Return (X, Y) of the center of cell containing provided text 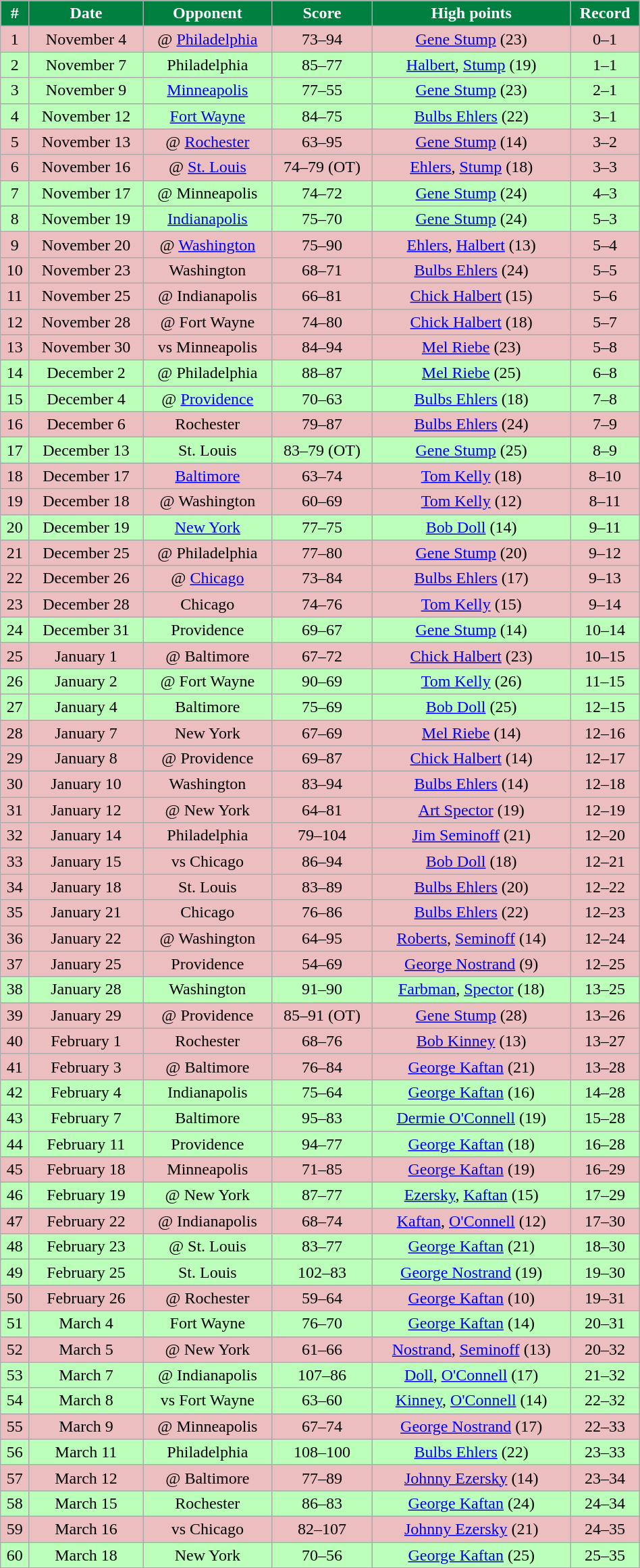
12 (15, 322)
12–22 (605, 887)
8–9 (605, 450)
9 (15, 244)
63–74 (321, 476)
Johnny Ezersky (14) (471, 1478)
George Nostrand (19) (471, 1272)
January 8 (86, 759)
27 (15, 707)
February 22 (86, 1221)
83–94 (321, 784)
January 12 (86, 810)
George Kaftan (16) (471, 1092)
7–9 (605, 425)
February 3 (86, 1066)
Bulbs Ehlers (20) (471, 887)
Gene Stump (25) (471, 450)
73–94 (321, 39)
November 16 (86, 167)
1–1 (605, 65)
18 (15, 476)
November 25 (86, 296)
George Nostrand (9) (471, 964)
20–31 (605, 1324)
December 18 (86, 502)
January 4 (86, 707)
23–34 (605, 1478)
December 28 (86, 604)
77–80 (321, 553)
52 (15, 1349)
76–70 (321, 1324)
18–30 (605, 1247)
November 4 (86, 39)
February 18 (86, 1170)
November 28 (86, 322)
36 (15, 938)
Art Spector (19) (471, 810)
82–107 (321, 1529)
68–71 (321, 270)
10–15 (605, 655)
74–79 (OT) (321, 167)
March 12 (86, 1478)
28 (15, 732)
30 (15, 784)
Nostrand, Seminoff (13) (471, 1349)
50 (15, 1298)
George Kaftan (14) (471, 1324)
January 2 (86, 681)
66–81 (321, 296)
January 1 (86, 655)
19–31 (605, 1298)
73–84 (321, 578)
16 (15, 425)
November 30 (86, 348)
79–87 (321, 425)
87–77 (321, 1195)
Kinney, O'Connell (14) (471, 1401)
January 18 (86, 887)
56 (15, 1452)
February 4 (86, 1092)
Bulbs Ehlers (17) (471, 578)
51 (15, 1324)
February 26 (86, 1298)
29 (15, 759)
94–77 (321, 1144)
November 17 (86, 193)
77–75 (321, 527)
70–63 (321, 399)
77–89 (321, 1478)
35 (15, 913)
24–34 (605, 1503)
March 15 (86, 1503)
January 7 (86, 732)
43 (15, 1118)
January 28 (86, 990)
December 6 (86, 425)
@ Chicago (207, 578)
46 (15, 1195)
February 25 (86, 1272)
November 9 (86, 90)
22 (15, 578)
24 (15, 630)
Chick Halbert (18) (471, 322)
January 14 (86, 836)
9–12 (605, 553)
2–1 (605, 90)
69–67 (321, 630)
6 (15, 167)
63–60 (321, 1401)
December 25 (86, 553)
16–29 (605, 1170)
38 (15, 990)
5–5 (605, 270)
Ehlers, Stump (18) (471, 167)
22–33 (605, 1426)
13–25 (605, 990)
Record (605, 13)
15 (15, 399)
Doll, O'Connell (17) (471, 1375)
Chick Halbert (14) (471, 759)
November 23 (86, 270)
Bob Kinney (13) (471, 1041)
December 2 (86, 373)
February 1 (86, 1041)
7–8 (605, 399)
6–8 (605, 373)
60 (15, 1555)
13–27 (605, 1041)
19 (15, 502)
23–33 (605, 1452)
November 19 (86, 219)
74–72 (321, 193)
14 (15, 373)
45 (15, 1170)
3–3 (605, 167)
12–21 (605, 861)
vs Minneapolis (207, 348)
69–87 (321, 759)
108–100 (321, 1452)
37 (15, 964)
23 (15, 604)
84–75 (321, 116)
February 7 (86, 1118)
Gene Stump (28) (471, 1015)
December 17 (86, 476)
54 (15, 1401)
67–72 (321, 655)
107–86 (321, 1375)
17–30 (605, 1221)
January 29 (86, 1015)
64–81 (321, 810)
61–66 (321, 1349)
George Kaftan (25) (471, 1555)
9–14 (605, 604)
10–14 (605, 630)
George Kaftan (24) (471, 1503)
Kaftan, O'Connell (12) (471, 1221)
5–7 (605, 322)
31 (15, 810)
74–80 (321, 322)
Dermie O'Connell (19) (471, 1118)
5–8 (605, 348)
76–84 (321, 1066)
75–69 (321, 707)
84–94 (321, 348)
Chick Halbert (23) (471, 655)
December 13 (86, 450)
January 10 (86, 784)
Mel Riebe (25) (471, 373)
January 15 (86, 861)
74–76 (321, 604)
9–13 (605, 578)
13–28 (605, 1066)
12–24 (605, 938)
Date (86, 13)
Gene Stump (20) (471, 553)
February 23 (86, 1247)
85–77 (321, 65)
83–77 (321, 1247)
Johnny Ezersky (21) (471, 1529)
67–74 (321, 1426)
George Nostrand (17) (471, 1426)
Tom Kelly (26) (471, 681)
November 12 (86, 116)
13–26 (605, 1015)
5–6 (605, 296)
13 (15, 348)
9–11 (605, 527)
November 20 (86, 244)
December 19 (86, 527)
12–18 (605, 784)
Bulbs Ehlers (18) (471, 399)
12–19 (605, 810)
64–95 (321, 938)
54–69 (321, 964)
21–32 (605, 1375)
59–64 (321, 1298)
2 (15, 65)
Ezersky, Kaftan (15) (471, 1195)
83–79 (OT) (321, 450)
vs Fort Wayne (207, 1401)
0–1 (605, 39)
12–20 (605, 836)
8 (15, 219)
January 25 (86, 964)
68–74 (321, 1221)
November 13 (86, 142)
February 19 (86, 1195)
January 22 (86, 938)
58 (15, 1503)
Bob Doll (14) (471, 527)
Tom Kelly (15) (471, 604)
75–70 (321, 219)
3 (15, 90)
91–90 (321, 990)
December 26 (86, 578)
12–17 (605, 759)
17–29 (605, 1195)
24–35 (605, 1529)
December 4 (86, 399)
85–91 (OT) (321, 1015)
76–86 (321, 913)
19–30 (605, 1272)
42 (15, 1092)
21 (15, 553)
3–2 (605, 142)
March 9 (86, 1426)
68–76 (321, 1041)
48 (15, 1247)
39 (15, 1015)
January 21 (86, 913)
Chick Halbert (15) (471, 296)
Roberts, Seminoff (14) (471, 938)
11–15 (605, 681)
7 (15, 193)
60–69 (321, 502)
4–3 (605, 193)
79–104 (321, 836)
3–1 (605, 116)
25–35 (605, 1555)
George Kaftan (10) (471, 1298)
4 (15, 116)
8–11 (605, 502)
83–89 (321, 887)
26 (15, 681)
57 (15, 1478)
March 11 (86, 1452)
# (15, 13)
11 (15, 296)
Mel Riebe (14) (471, 732)
59 (15, 1529)
5–4 (605, 244)
Bob Doll (18) (471, 861)
Score (321, 13)
49 (15, 1272)
95–83 (321, 1118)
55 (15, 1426)
High points (471, 13)
Opponent (207, 13)
Tom Kelly (12) (471, 502)
14–28 (605, 1092)
34 (15, 887)
Jim Seminoff (21) (471, 836)
44 (15, 1144)
90–69 (321, 681)
February 11 (86, 1144)
December 31 (86, 630)
20 (15, 527)
March 4 (86, 1324)
70–56 (321, 1555)
41 (15, 1066)
Halbert, Stump (19) (471, 65)
8–10 (605, 476)
67–69 (321, 732)
1 (15, 39)
32 (15, 836)
88–87 (321, 373)
March 7 (86, 1375)
November 7 (86, 65)
40 (15, 1041)
Tom Kelly (18) (471, 476)
53 (15, 1375)
15–28 (605, 1118)
Farbman, Spector (18) (471, 990)
Mel Riebe (23) (471, 348)
10 (15, 270)
March 18 (86, 1555)
12–16 (605, 732)
5 (15, 142)
86–94 (321, 861)
George Kaftan (19) (471, 1170)
George Kaftan (18) (471, 1144)
March 16 (86, 1529)
63–95 (321, 142)
33 (15, 861)
102–83 (321, 1272)
16–28 (605, 1144)
47 (15, 1221)
86–83 (321, 1503)
17 (15, 450)
71–85 (321, 1170)
Ehlers, Halbert (13) (471, 244)
12–23 (605, 913)
Bulbs Ehlers (14) (471, 784)
12–15 (605, 707)
Bob Doll (25) (471, 707)
25 (15, 655)
5–3 (605, 219)
March 8 (86, 1401)
12–25 (605, 964)
77–55 (321, 90)
20–32 (605, 1349)
March 5 (86, 1349)
22–32 (605, 1401)
75–90 (321, 244)
75–64 (321, 1092)
